Search for the cell housing the specified text and yield its [x, y] center coordinate. 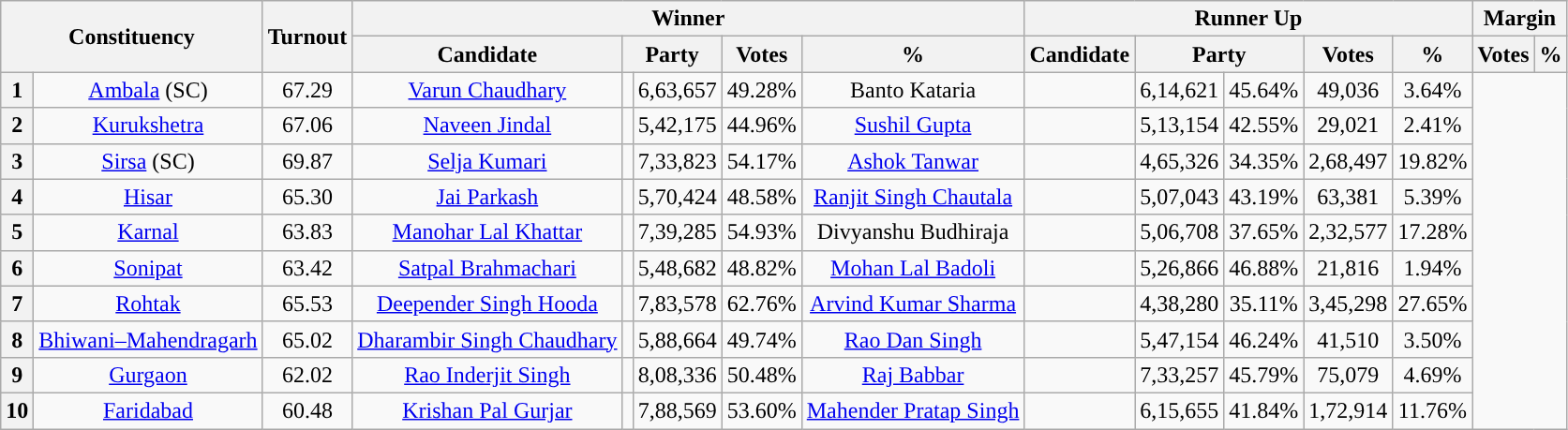
46.88% [1263, 268]
42.55% [1263, 126]
4.69% [1432, 375]
8 [17, 339]
Bhiwani–Mahendragarh [148, 339]
37.65% [1263, 232]
43.19% [1263, 197]
Rao Inderjit Singh [487, 375]
21,816 [1348, 268]
2.41% [1432, 126]
67.29 [307, 90]
63.83 [307, 232]
1,72,914 [1348, 410]
Sonipat [148, 268]
Divyanshu Budhiraja [913, 232]
75,079 [1348, 375]
Raj Babbar [913, 375]
7,33,257 [1179, 375]
Arvind Kumar Sharma [913, 304]
41,510 [1348, 339]
65.53 [307, 304]
4,65,326 [1179, 161]
Sirsa (SC) [148, 161]
27.65% [1432, 304]
Runner Up [1248, 19]
49.74% [761, 339]
Krishan Pal Gurjar [487, 410]
35.11% [1263, 304]
7,83,578 [677, 304]
5 [17, 232]
Ashok Tanwar [913, 161]
5.39% [1432, 197]
9 [17, 375]
5,07,043 [1179, 197]
5,13,154 [1179, 126]
7 [17, 304]
Satpal Brahmachari [487, 268]
29,021 [1348, 126]
Selja Kumari [487, 161]
2,32,577 [1348, 232]
11.76% [1432, 410]
Varun Chaudhary [487, 90]
4 [17, 197]
54.17% [761, 161]
Ranjit Singh Chautala [913, 197]
Sushil Gupta [913, 126]
Hisar [148, 197]
5,47,154 [1179, 339]
Ambala (SC) [148, 90]
Constituency [131, 37]
19.82% [1432, 161]
60.48 [307, 410]
6,15,655 [1179, 410]
1.94% [1432, 268]
48.82% [761, 268]
Kurukshetra [148, 126]
49,036 [1348, 90]
63.42 [307, 268]
17.28% [1432, 232]
Mohan Lal Badoli [913, 268]
5,88,664 [677, 339]
Dharambir Singh Chaudhary [487, 339]
Deepender Singh Hooda [487, 304]
6,14,621 [1179, 90]
Naveen Jindal [487, 126]
6,63,657 [677, 90]
7,88,569 [677, 410]
Winner [688, 19]
45.64% [1263, 90]
Manohar Lal Khattar [487, 232]
3,45,298 [1348, 304]
62.76% [761, 304]
54.93% [761, 232]
8,08,336 [677, 375]
2 [17, 126]
7,39,285 [677, 232]
Jai Parkash [487, 197]
Rao Dan Singh [913, 339]
69.87 [307, 161]
3.50% [1432, 339]
5,26,866 [1179, 268]
Banto Kataria [913, 90]
7,33,823 [677, 161]
Karnal [148, 232]
Faridabad [148, 410]
5,06,708 [1179, 232]
49.28% [761, 90]
67.06 [307, 126]
41.84% [1263, 410]
50.48% [761, 375]
44.96% [761, 126]
2,68,497 [1348, 161]
65.30 [307, 197]
Margin [1520, 19]
Gurgaon [148, 375]
34.35% [1263, 161]
65.02 [307, 339]
46.24% [1263, 339]
1 [17, 90]
45.79% [1263, 375]
Mahender Pratap Singh [913, 410]
5,48,682 [677, 268]
62.02 [307, 375]
5,42,175 [677, 126]
10 [17, 410]
Turnout [307, 37]
48.58% [761, 197]
Rohtak [148, 304]
53.60% [761, 410]
6 [17, 268]
63,381 [1348, 197]
4,38,280 [1179, 304]
5,70,424 [677, 197]
3.64% [1432, 90]
3 [17, 161]
